Locate the cell with the specified text and output its (x, y) center coordinate. 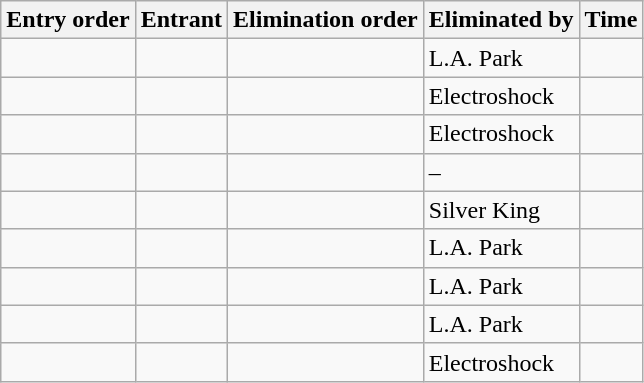
Elimination order (326, 20)
Silver King (501, 210)
Eliminated by (501, 20)
– (501, 172)
Entrant (181, 20)
Time (611, 20)
Entry order (68, 20)
